Return (x, y) of the center of cell containing provided text 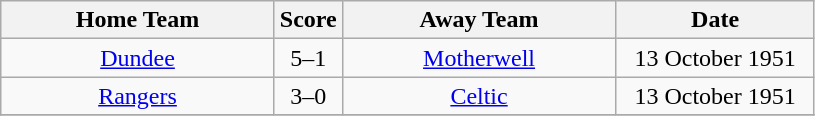
Celtic (479, 96)
Date (716, 20)
Rangers (138, 96)
Home Team (138, 20)
Score (308, 20)
Dundee (138, 58)
5–1 (308, 58)
Away Team (479, 20)
Motherwell (479, 58)
3–0 (308, 96)
